Extract the [x, y] coordinate from the center of the cell holding the provided text.  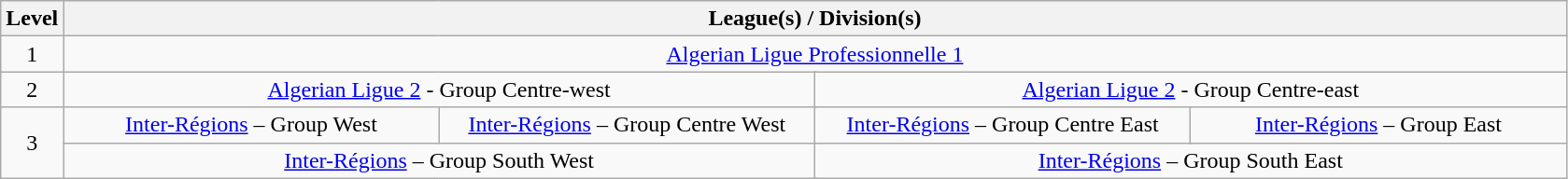
Inter-Régions – Group South West [439, 160]
3 [32, 143]
Level [32, 19]
Inter-Régions – Group Centre East [1002, 125]
Inter-Régions – Group Centre West [627, 125]
2 [32, 89]
Inter-Régions – Group East [1378, 125]
Inter-Régions – Group West [251, 125]
Algerian Ligue 2 - Group Centre-east [1190, 89]
Algerian Ligue Professionnelle 1 [814, 54]
League(s) / Division(s) [814, 19]
Inter-Régions – Group South East [1190, 160]
Algerian Ligue 2 - Group Centre-west [439, 89]
1 [32, 54]
